Scan for the cell matching the given text and deliver its (x, y) coordinate at center. 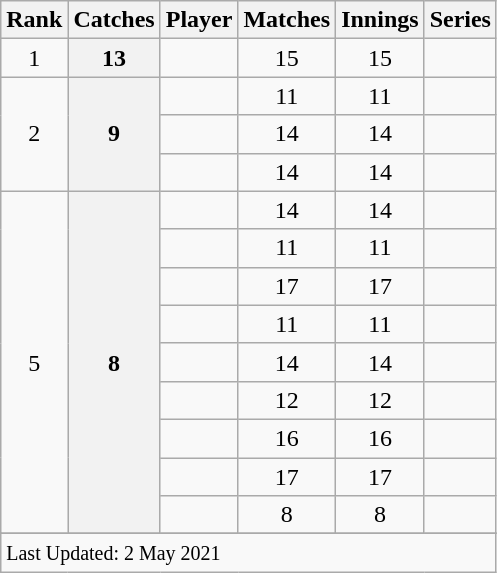
13 (114, 58)
Rank (34, 20)
9 (114, 134)
Player (199, 20)
5 (34, 362)
2 (34, 134)
Innings (380, 20)
Matches (287, 20)
1 (34, 58)
Series (460, 20)
Last Updated: 2 May 2021 (249, 553)
Catches (114, 20)
